Output the (X, Y) coordinate of the center of the cell containing the given text.  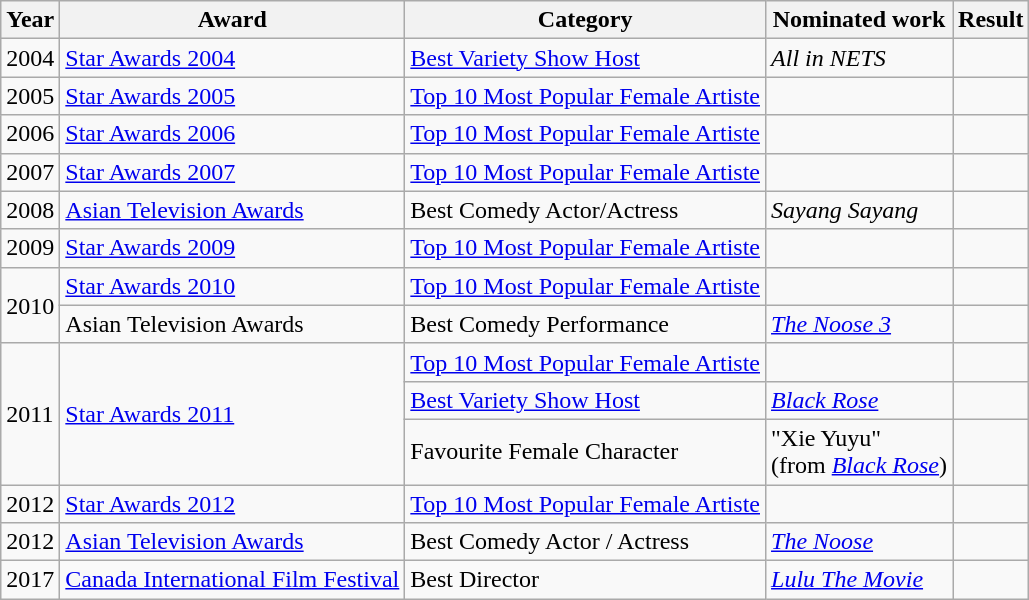
Best Comedy Performance (586, 324)
The Noose 3 (860, 324)
Star Awards 2009 (232, 248)
2017 (30, 580)
Star Awards 2006 (232, 134)
"Xie Yuyu"(from Black Rose) (860, 452)
Nominated work (860, 20)
2005 (30, 96)
Category (586, 20)
Canada International Film Festival (232, 580)
Black Rose (860, 400)
Year (30, 20)
Star Awards 2011 (232, 414)
Star Awards 2005 (232, 96)
2006 (30, 134)
2007 (30, 172)
2008 (30, 210)
Best Director (586, 580)
Best Comedy Actor/Actress (586, 210)
Star Awards 2012 (232, 503)
Star Awards 2010 (232, 286)
2009 (30, 248)
Sayang Sayang (860, 210)
Award (232, 20)
All in NETS (860, 58)
Result (991, 20)
2011 (30, 414)
Star Awards 2007 (232, 172)
2010 (30, 305)
The Noose (860, 542)
2004 (30, 58)
Favourite Female Character (586, 452)
Lulu The Movie (860, 580)
Best Comedy Actor / Actress (586, 542)
Star Awards 2004 (232, 58)
